Scan for the cell matching the given text and deliver its [x, y] coordinate at center. 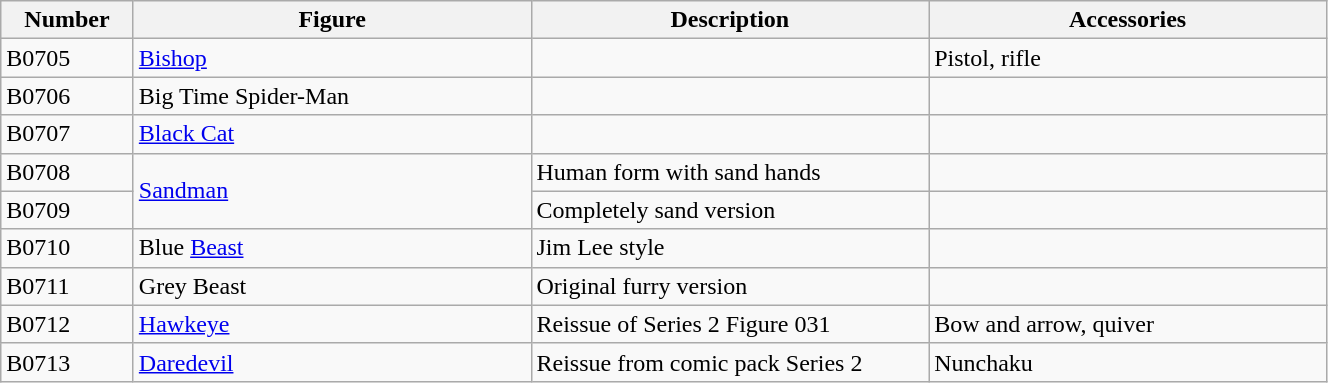
Blue Beast [332, 248]
Human form with sand hands [730, 172]
B0706 [68, 96]
Description [730, 20]
Number [68, 20]
Grey Beast [332, 286]
B0712 [68, 324]
Nunchaku [1128, 362]
Hawkeye [332, 324]
Original furry version [730, 286]
Pistol, rifle [1128, 58]
Bishop [332, 58]
B0707 [68, 134]
Jim Lee style [730, 248]
Completely sand version [730, 210]
Bow and arrow, quiver [1128, 324]
B0710 [68, 248]
Accessories [1128, 20]
Figure [332, 20]
B0713 [68, 362]
Sandman [332, 191]
Reissue from comic pack Series 2 [730, 362]
B0709 [68, 210]
B0708 [68, 172]
Daredevil [332, 362]
B0705 [68, 58]
B0711 [68, 286]
Black Cat [332, 134]
Big Time Spider-Man [332, 96]
Reissue of Series 2 Figure 031 [730, 324]
